Scan for the cell matching the given text and deliver its [x, y] coordinate at center. 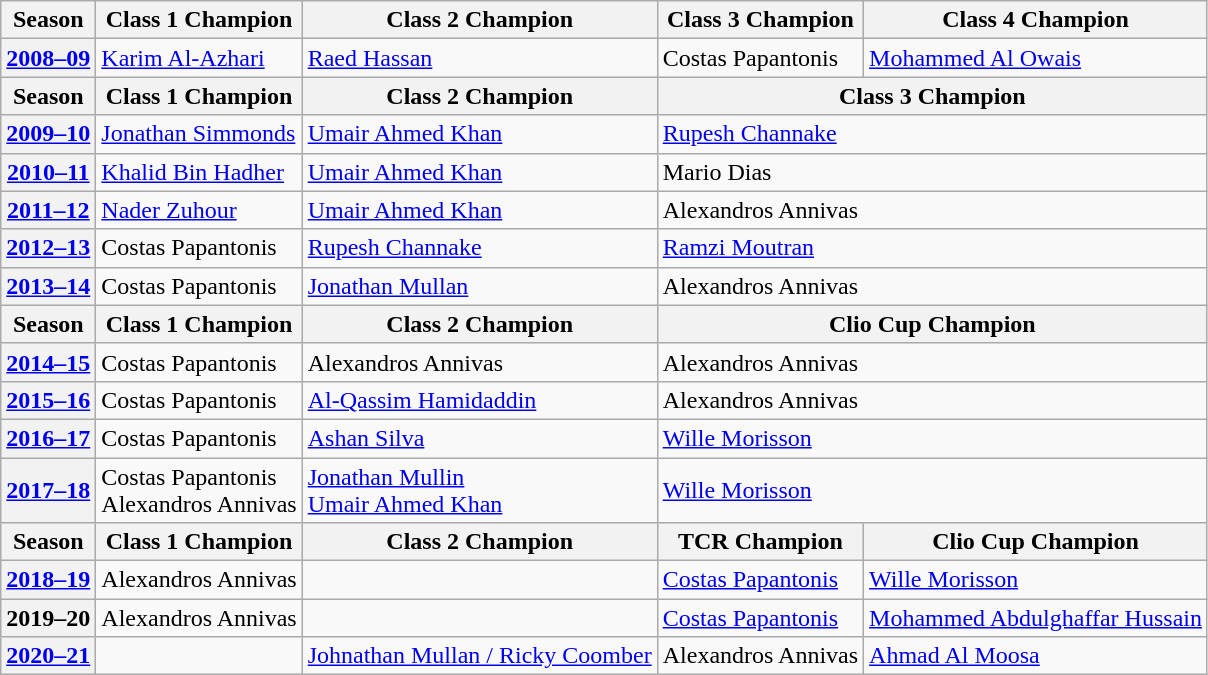
2018–19 [48, 580]
2014–15 [48, 362]
2010–11 [48, 172]
2017–18 [48, 490]
Mohammed Abdulghaffar Hussain [1036, 618]
Jonathan Simmonds [199, 134]
Costas Papantonis Alexandros Annivas [199, 490]
2012–13 [48, 248]
Khalid Bin Hadher [199, 172]
Johnathan Mullan / Ricky Coomber [480, 656]
Ashan Silva [480, 438]
2009–10 [48, 134]
Jonathan Mullan [480, 286]
Mohammed Al Owais [1036, 58]
2016–17 [48, 438]
Jonathan Mullin Umair Ahmed Khan [480, 490]
2015–16 [48, 400]
2019–20 [48, 618]
Al-Qassim Hamidaddin [480, 400]
Nader Zuhour [199, 210]
Raed Hassan [480, 58]
Ahmad Al Moosa [1036, 656]
2013–14 [48, 286]
Class 4 Champion [1036, 20]
2020–21 [48, 656]
Ramzi Moutran [932, 248]
Mario Dias [932, 172]
2011–12 [48, 210]
TCR Champion [760, 542]
2008–09 [48, 58]
Karim Al-Azhari [199, 58]
